Search for the cell housing the specified text and yield its (x, y) center coordinate. 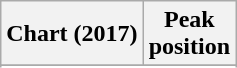
Chart (2017) (72, 34)
Peakposition (189, 34)
